Pinpoint the cell where the given text exists, returning its [X, Y] midpoint coordinate. 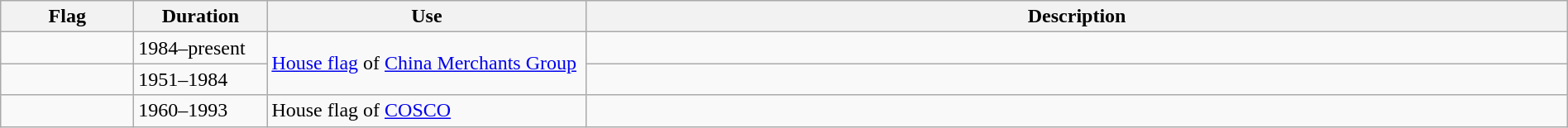
Duration [200, 17]
Flag [68, 17]
1984–present [200, 48]
House flag of China Merchants Group [427, 64]
1960–1993 [200, 111]
1951–1984 [200, 79]
Use [427, 17]
Description [1077, 17]
House flag of COSCO [427, 111]
